Provide the [x, y] coordinate of the cell's center where the given text is located.  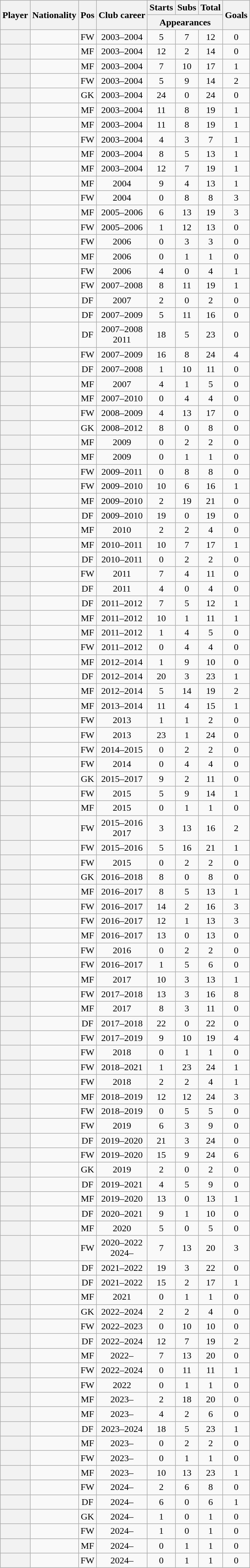
2020–20222024– [122, 1248]
2013–2014 [122, 706]
Total [211, 8]
2015–20162017 [122, 828]
2007–2010 [122, 398]
2016–2018 [122, 877]
2014–2015 [122, 750]
Goals [236, 15]
2022– [122, 1355]
2015–2017 [122, 779]
2018–2021 [122, 1067]
2008–2009 [122, 413]
2007–20082011 [122, 334]
2022–2023 [122, 1326]
Appearances [185, 22]
2020–2021 [122, 1214]
2010 [122, 530]
2023–2024 [122, 1429]
2021 [122, 1297]
2014 [122, 764]
Nationality [54, 15]
2015–2016 [122, 848]
2009–2011 [122, 472]
Subs [187, 8]
2020 [122, 1228]
Pos [88, 15]
2008–2012 [122, 428]
2019–2021 [122, 1184]
Starts [161, 8]
Player [15, 15]
2022 [122, 1385]
2016 [122, 950]
2017–2019 [122, 1038]
Club career [122, 15]
